Provide the [x, y] coordinate of the cell's center where the given text is located.  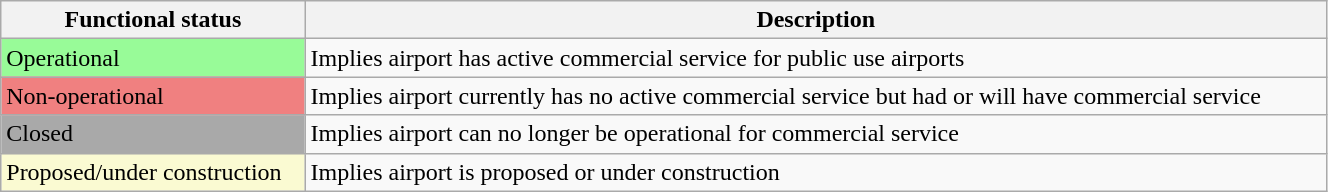
Functional status [153, 20]
Implies airport is proposed or under construction [816, 172]
Implies airport has active commercial service for public use airports [816, 58]
Non-operational [153, 96]
Proposed/under construction [153, 172]
Operational [153, 58]
Implies airport can no longer be operational for commercial service [816, 134]
Closed [153, 134]
Implies airport currently has no active commercial service but had or will have commercial service [816, 96]
Description [816, 20]
